From the cell containing the given text, extract its center point as (x, y) coordinate. 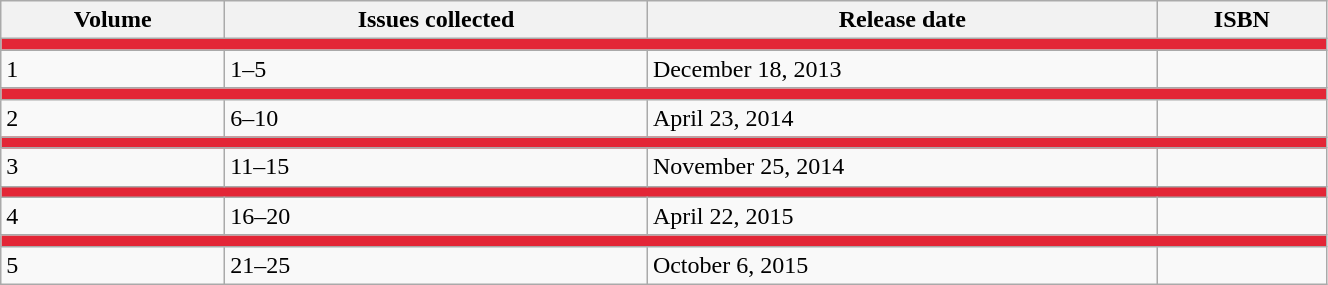
6–10 (436, 118)
16–20 (436, 216)
November 25, 2014 (902, 167)
1–5 (436, 69)
5 (113, 265)
1 (113, 69)
Release date (902, 20)
Volume (113, 20)
3 (113, 167)
April 23, 2014 (902, 118)
April 22, 2015 (902, 216)
December 18, 2013 (902, 69)
11–15 (436, 167)
21–25 (436, 265)
October 6, 2015 (902, 265)
Issues collected (436, 20)
4 (113, 216)
2 (113, 118)
ISBN (1242, 20)
